From the cell containing the given text, extract its center point as (x, y) coordinate. 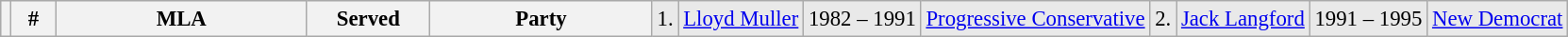
1991 – 1995 (1368, 19)
Lloyd Muller (742, 19)
New Democrat (1498, 19)
# (33, 19)
Jack Langford (1243, 19)
MLA (181, 19)
1. (665, 19)
Progressive Conservative (1036, 19)
2. (1163, 19)
Party (542, 19)
Served (368, 19)
1982 – 1991 (862, 19)
